Return (x, y) of the center of cell containing provided text 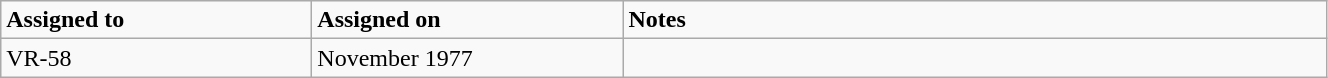
Notes (975, 20)
Assigned to (156, 20)
Assigned on (468, 20)
November 1977 (468, 58)
VR-58 (156, 58)
